Output the (x, y) coordinate of the center of the cell containing the given text.  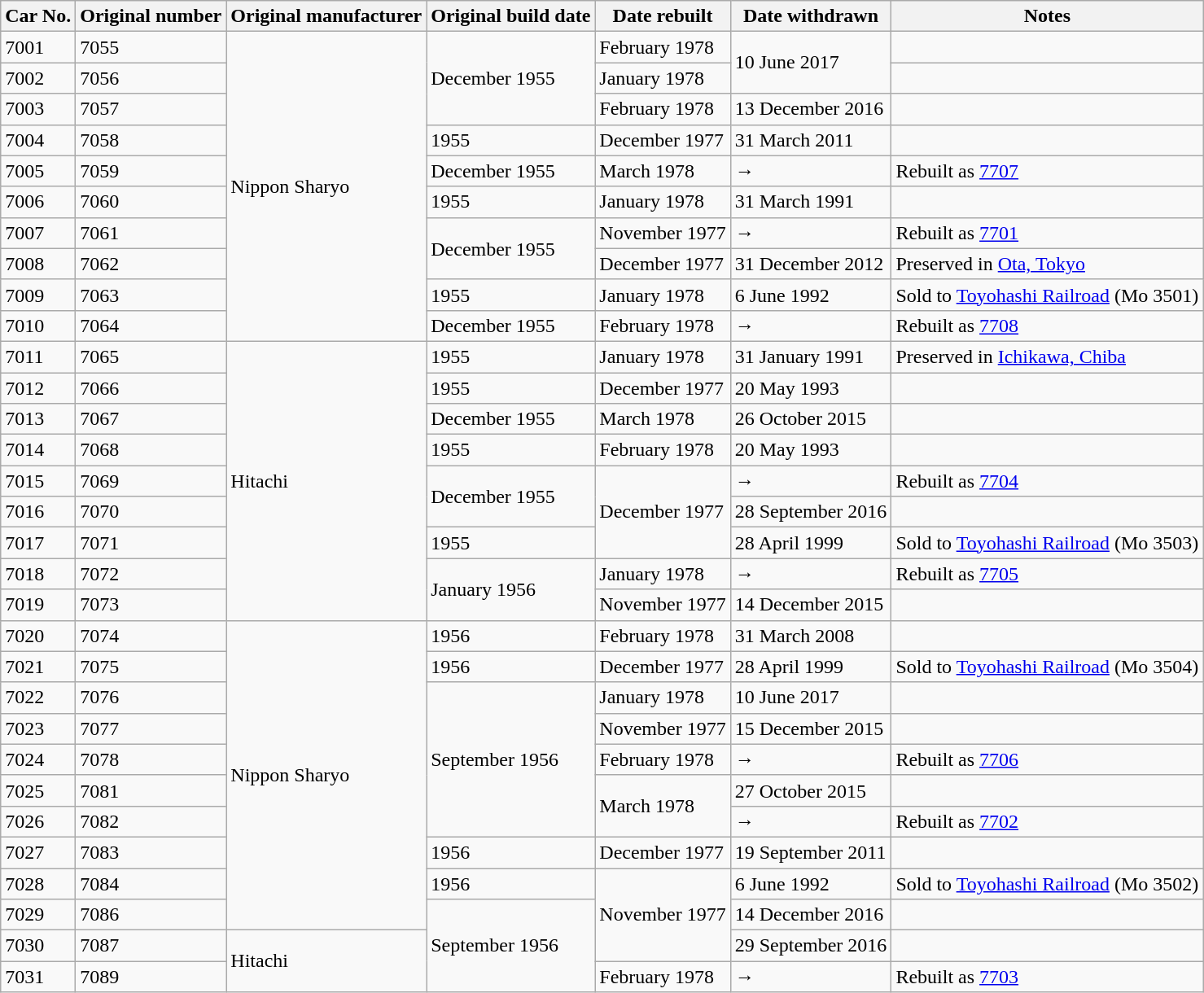
7009 (38, 295)
7028 (38, 883)
7024 (38, 759)
7083 (151, 852)
13 December 2016 (811, 109)
7011 (38, 357)
Original build date (511, 16)
Preserved in Ichikawa, Chiba (1047, 357)
7067 (151, 419)
7068 (151, 450)
Original manufacturer (326, 16)
28 September 2016 (811, 512)
Sold to Toyohashi Railroad (Mo 3503) (1047, 543)
7056 (151, 78)
7055 (151, 47)
31 December 2012 (811, 264)
7015 (38, 481)
Car No. (38, 16)
7006 (38, 202)
7081 (151, 790)
Preserved in Ota, Tokyo (1047, 264)
7070 (151, 512)
January 1956 (511, 589)
Original number (151, 16)
7025 (38, 790)
7010 (38, 326)
7027 (38, 852)
7066 (151, 388)
Rebuilt as 7704 (1047, 481)
Rebuilt as 7702 (1047, 821)
7013 (38, 419)
7071 (151, 543)
7086 (151, 915)
7058 (151, 140)
7004 (38, 140)
7082 (151, 821)
7074 (151, 636)
Rebuilt as 7706 (1047, 759)
7064 (151, 326)
Rebuilt as 7707 (1047, 171)
7030 (38, 946)
Date withdrawn (811, 16)
7060 (151, 202)
7072 (151, 574)
7020 (38, 636)
7018 (38, 574)
7065 (151, 357)
7075 (151, 667)
19 September 2011 (811, 852)
7019 (38, 605)
Date rebuilt (663, 16)
15 December 2015 (811, 728)
7073 (151, 605)
7087 (151, 946)
7017 (38, 543)
Rebuilt as 7708 (1047, 326)
Notes (1047, 16)
Sold to Toyohashi Railroad (Mo 3504) (1047, 667)
7077 (151, 728)
31 March 1991 (811, 202)
29 September 2016 (811, 946)
7061 (151, 233)
7089 (151, 977)
7005 (38, 171)
31 January 1991 (811, 357)
7003 (38, 109)
7001 (38, 47)
7069 (151, 481)
Rebuilt as 7705 (1047, 574)
26 October 2015 (811, 419)
14 December 2015 (811, 605)
Sold to Toyohashi Railroad (Mo 3502) (1047, 883)
7021 (38, 667)
Rebuilt as 7703 (1047, 977)
Rebuilt as 7701 (1047, 233)
7012 (38, 388)
7031 (38, 977)
7014 (38, 450)
7076 (151, 698)
7022 (38, 698)
27 October 2015 (811, 790)
7029 (38, 915)
7062 (151, 264)
Sold to Toyohashi Railroad (Mo 3501) (1047, 295)
7007 (38, 233)
31 March 2011 (811, 140)
7078 (151, 759)
14 December 2016 (811, 915)
7059 (151, 171)
7008 (38, 264)
7063 (151, 295)
7084 (151, 883)
7026 (38, 821)
7023 (38, 728)
7057 (151, 109)
31 March 2008 (811, 636)
7016 (38, 512)
7002 (38, 78)
